Locate the cell with the specified text and output its [x, y] center coordinate. 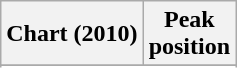
Peakposition [189, 34]
Chart (2010) [72, 34]
